Pinpoint the cell where the given text exists, returning its (x, y) midpoint coordinate. 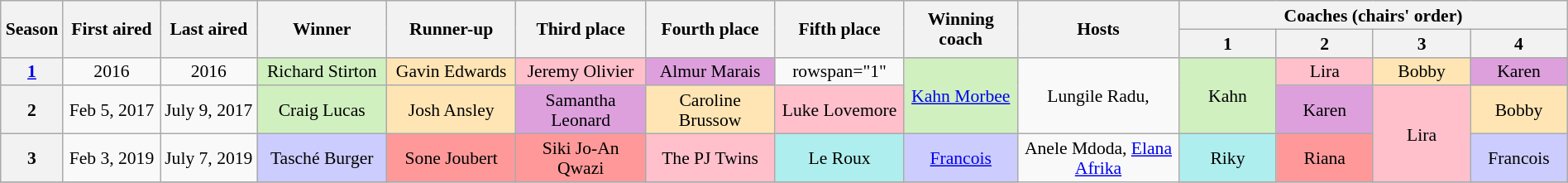
The PJ Twins (710, 158)
Josh Ansley (451, 110)
Feb 3, 2019 (111, 158)
Riana (1325, 158)
Almur Marais (710, 71)
Third place (581, 29)
Last aired (208, 29)
July 7, 2019 (208, 158)
4 (1518, 43)
Feb 5, 2017 (111, 110)
Winning coach (961, 29)
Hosts (1098, 29)
Kahn Morbee (961, 95)
Craig Lucas (322, 110)
Le Roux (839, 158)
Jeremy Olivier (581, 71)
Richard Stirton (322, 71)
Runner-up (451, 29)
rowspan="1" (839, 71)
Riky (1227, 158)
Siki Jo-An Qwazi (581, 158)
Season (32, 29)
Gavin Edwards (451, 71)
Fourth place (710, 29)
Luke Lovemore (839, 110)
Samantha Leonard (581, 110)
Anele Mdoda, Elana Afrika (1098, 158)
Kahn (1227, 95)
First aired (111, 29)
Lungile Radu, (1098, 95)
Fifth place (839, 29)
July 9, 2017 (208, 110)
Sone Joubert (451, 158)
Coaches (chairs' order) (1373, 15)
Tasché Burger (322, 158)
Caroline Brussow (710, 110)
Winner (322, 29)
